Find where the given text appears and provide that cell's center as (x, y) coordinate. 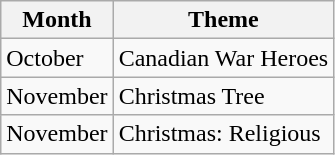
Canadian War Heroes (224, 58)
Christmas: Religious (224, 134)
October (57, 58)
Theme (224, 20)
Month (57, 20)
Christmas Tree (224, 96)
